Find where the given text appears and provide that cell's center as (x, y) coordinate. 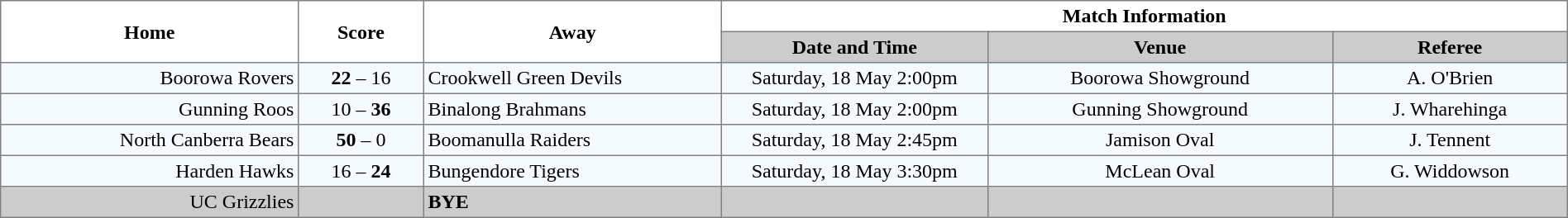
Boorowa Rovers (150, 78)
UC Grizzlies (150, 202)
Score (361, 31)
North Canberra Bears (150, 140)
J. Wharehinga (1450, 109)
Binalong Brahmans (572, 109)
Home (150, 31)
J. Tennent (1450, 140)
22 – 16 (361, 78)
Bungendore Tigers (572, 171)
Venue (1159, 47)
16 – 24 (361, 171)
Boomanulla Raiders (572, 140)
Jamison Oval (1159, 140)
Gunning Roos (150, 109)
McLean Oval (1159, 171)
G. Widdowson (1450, 171)
Harden Hawks (150, 171)
Crookwell Green Devils (572, 78)
10 – 36 (361, 109)
Match Information (1145, 17)
Saturday, 18 May 2:45pm (854, 140)
Date and Time (854, 47)
Boorowa Showground (1159, 78)
BYE (572, 202)
Gunning Showground (1159, 109)
Away (572, 31)
Saturday, 18 May 3:30pm (854, 171)
Referee (1450, 47)
50 – 0 (361, 140)
A. O'Brien (1450, 78)
